Determine the (X, Y) coordinate at the center of the cell enclosing the given text.  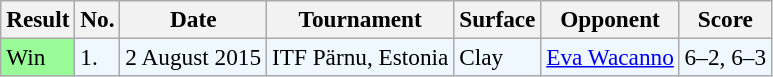
Result (38, 19)
ITF Pärnu, Estonia (360, 57)
2 August 2015 (194, 57)
Score (725, 19)
Date (194, 19)
Surface (498, 19)
Eva Wacanno (610, 57)
Opponent (610, 19)
No. (98, 19)
Clay (498, 57)
1. (98, 57)
Win (38, 57)
6–2, 6–3 (725, 57)
Tournament (360, 19)
